From the cell containing the given text, extract its center point as [x, y] coordinate. 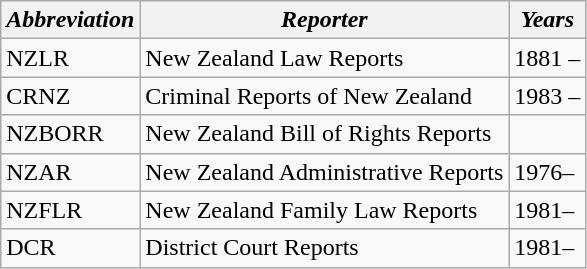
NZAR [70, 172]
1976– [548, 172]
Reporter [324, 20]
1881 – [548, 58]
CRNZ [70, 96]
New Zealand Law Reports [324, 58]
Years [548, 20]
New Zealand Administrative Reports [324, 172]
1983 – [548, 96]
New Zealand Bill of Rights Reports [324, 134]
NZBORR [70, 134]
New Zealand Family Law Reports [324, 210]
DCR [70, 248]
NZLR [70, 58]
NZFLR [70, 210]
Criminal Reports of New Zealand [324, 96]
Abbreviation [70, 20]
District Court Reports [324, 248]
